Scan for the cell matching the given text and deliver its (X, Y) coordinate at center. 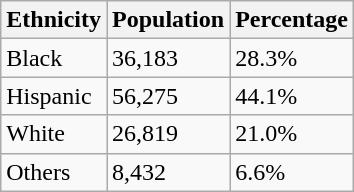
Hispanic (54, 96)
White (54, 134)
Population (168, 20)
56,275 (168, 96)
Black (54, 58)
8,432 (168, 172)
Percentage (292, 20)
Others (54, 172)
Ethnicity (54, 20)
36,183 (168, 58)
26,819 (168, 134)
44.1% (292, 96)
21.0% (292, 134)
28.3% (292, 58)
6.6% (292, 172)
